Locate the cell with the specified text and output its [x, y] center coordinate. 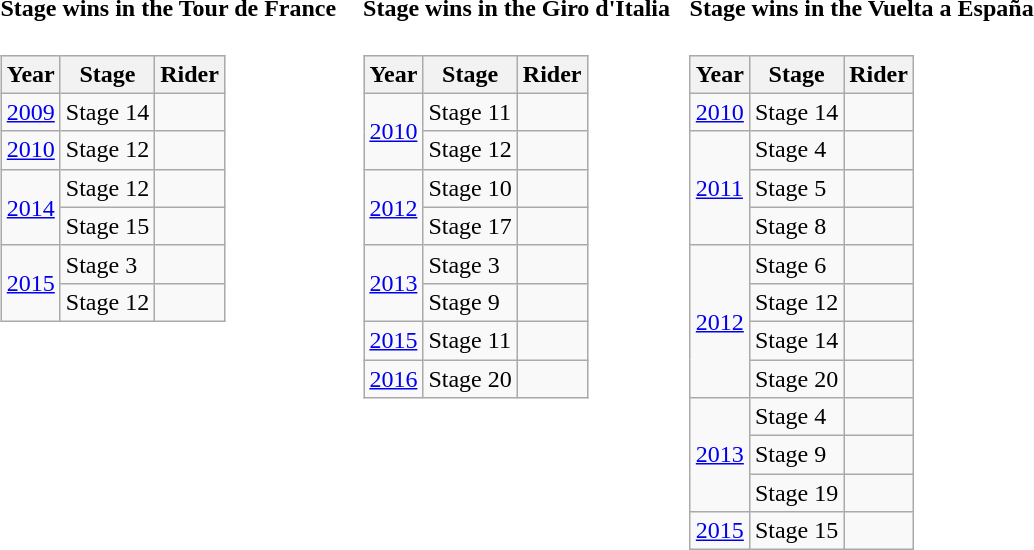
Stage 19 [796, 493]
2016 [394, 379]
Stage 10 [470, 188]
2009 [30, 112]
2011 [720, 188]
Stage 5 [796, 188]
Stage 17 [470, 226]
2014 [30, 207]
Stage 8 [796, 226]
Stage 6 [796, 264]
